Output the [X, Y] coordinate of the center of the cell containing the given text.  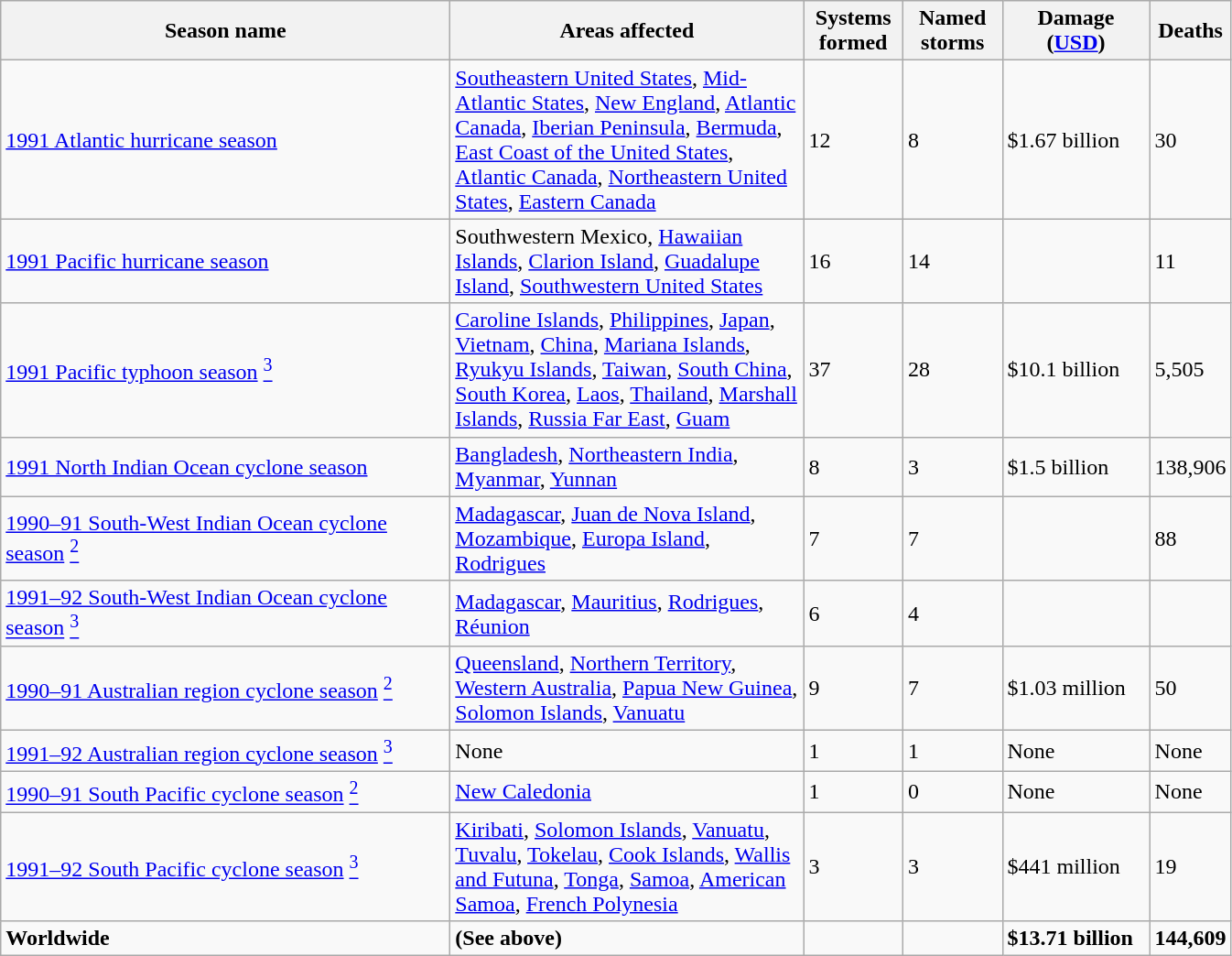
Queensland, Northern Territory, Western Australia, Papua New Guinea, Solomon Islands, Vanuatu [627, 689]
11 [1190, 261]
1991 Pacific hurricane season [225, 261]
Systems formed [853, 31]
$1.03 million [1076, 689]
1990–91 Australian region cyclone season 2 [225, 689]
12 [853, 139]
Damage (USD) [1076, 31]
Deaths [1190, 31]
6 [853, 614]
0 [952, 791]
14 [952, 261]
16 [853, 261]
1991–92 South Pacific cyclone season 3 [225, 866]
9 [853, 689]
5,505 [1190, 370]
1991–92 Australian region cyclone season 3 [225, 751]
$1.67 billion [1076, 139]
Season name [225, 31]
Areas affected [627, 31]
Named storms [952, 31]
4 [952, 614]
144,609 [1190, 939]
1991 Atlantic hurricane season [225, 139]
37 [853, 370]
Madagascar, Mauritius, Rodrigues, Réunion [627, 614]
1991 North Indian Ocean cyclone season [225, 467]
50 [1190, 689]
Southwestern Mexico, Hawaiian Islands, Clarion Island, Guadalupe Island, Southwestern United States [627, 261]
19 [1190, 866]
Madagascar, Juan de Nova Island, Mozambique, Europa Island, Rodrigues [627, 538]
$441 million [1076, 866]
88 [1190, 538]
$13.71 billion [1076, 939]
Worldwide [225, 939]
(See above) [627, 939]
1990–91 South-West Indian Ocean cyclone season 2 [225, 538]
$1.5 billion [1076, 467]
1991–92 South-West Indian Ocean cyclone season 3 [225, 614]
New Caledonia [627, 791]
$10.1 billion [1076, 370]
1991 Pacific typhoon season 3 [225, 370]
Bangladesh, Northeastern India, Myanmar, Yunnan [627, 467]
138,906 [1190, 467]
30 [1190, 139]
28 [952, 370]
1990–91 South Pacific cyclone season 2 [225, 791]
Kiribati, Solomon Islands, Vanuatu, Tuvalu, Tokelau, Cook Islands, Wallis and Futuna, Tonga, Samoa, American Samoa, French Polynesia [627, 866]
